Find where the given text appears and provide that cell's center as (X, Y) coordinate. 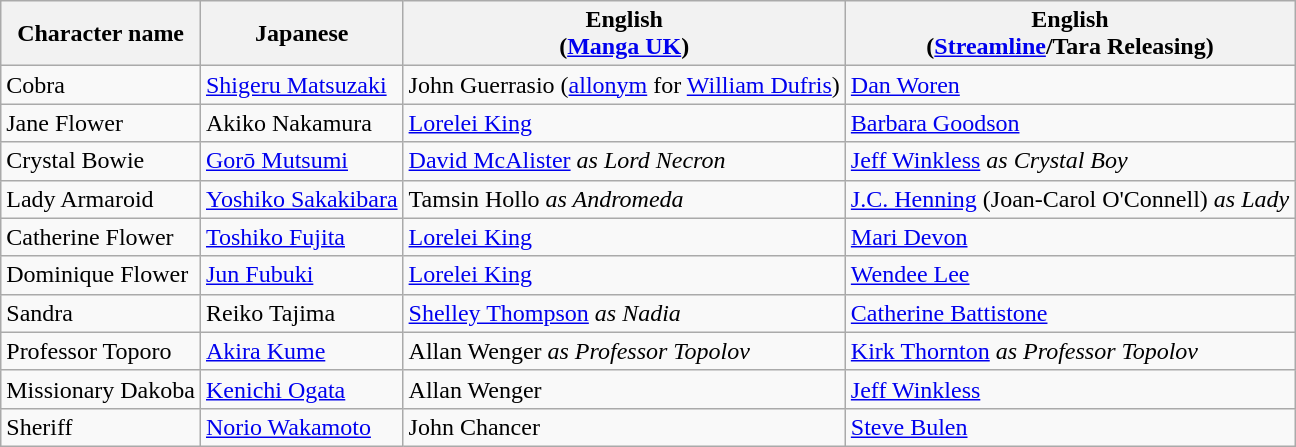
Akiko Nakamura (302, 123)
Mari Devon (1070, 237)
Jane Flower (101, 123)
English(Manga UK) (624, 34)
Shigeru Matsuzaki (302, 85)
Japanese (302, 34)
Steve Bulen (1070, 427)
Tamsin Hollo as Andromeda (624, 199)
Kirk Thornton as Professor Topolov (1070, 351)
English(Streamline/Tara Releasing) (1070, 34)
John Chancer (624, 427)
Dominique Flower (101, 275)
Jun Fubuki (302, 275)
Professor Toporo (101, 351)
Akira Kume (302, 351)
Catherine Flower (101, 237)
Wendee Lee (1070, 275)
Missionary Dakoba (101, 389)
Reiko Tajima (302, 313)
Norio Wakamoto (302, 427)
Gorō Mutsumi (302, 161)
Sheriff (101, 427)
Jeff Winkless (1070, 389)
Sandra (101, 313)
Kenichi Ogata (302, 389)
David McAlister as Lord Necron (624, 161)
Lady Armaroid (101, 199)
Shelley Thompson as Nadia (624, 313)
Crystal Bowie (101, 161)
Toshiko Fujita (302, 237)
Allan Wenger as Professor Topolov (624, 351)
Allan Wenger (624, 389)
Jeff Winkless as Crystal Boy (1070, 161)
Yoshiko Sakakibara (302, 199)
J.C. Henning (Joan-Carol O'Connell) as Lady (1070, 199)
Barbara Goodson (1070, 123)
Dan Woren (1070, 85)
Character name (101, 34)
Catherine Battistone (1070, 313)
Cobra (101, 85)
John Guerrasio (allonym for William Dufris) (624, 85)
